Extract the (X, Y) coordinate from the center of the cell holding the provided text.  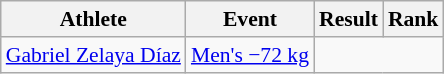
Event (250, 19)
Gabriel Zelaya Díaz (94, 55)
Rank (414, 19)
Athlete (94, 19)
Men's −72 kg (250, 55)
Result (348, 19)
